Find where the given text appears and provide that cell's center as (X, Y) coordinate. 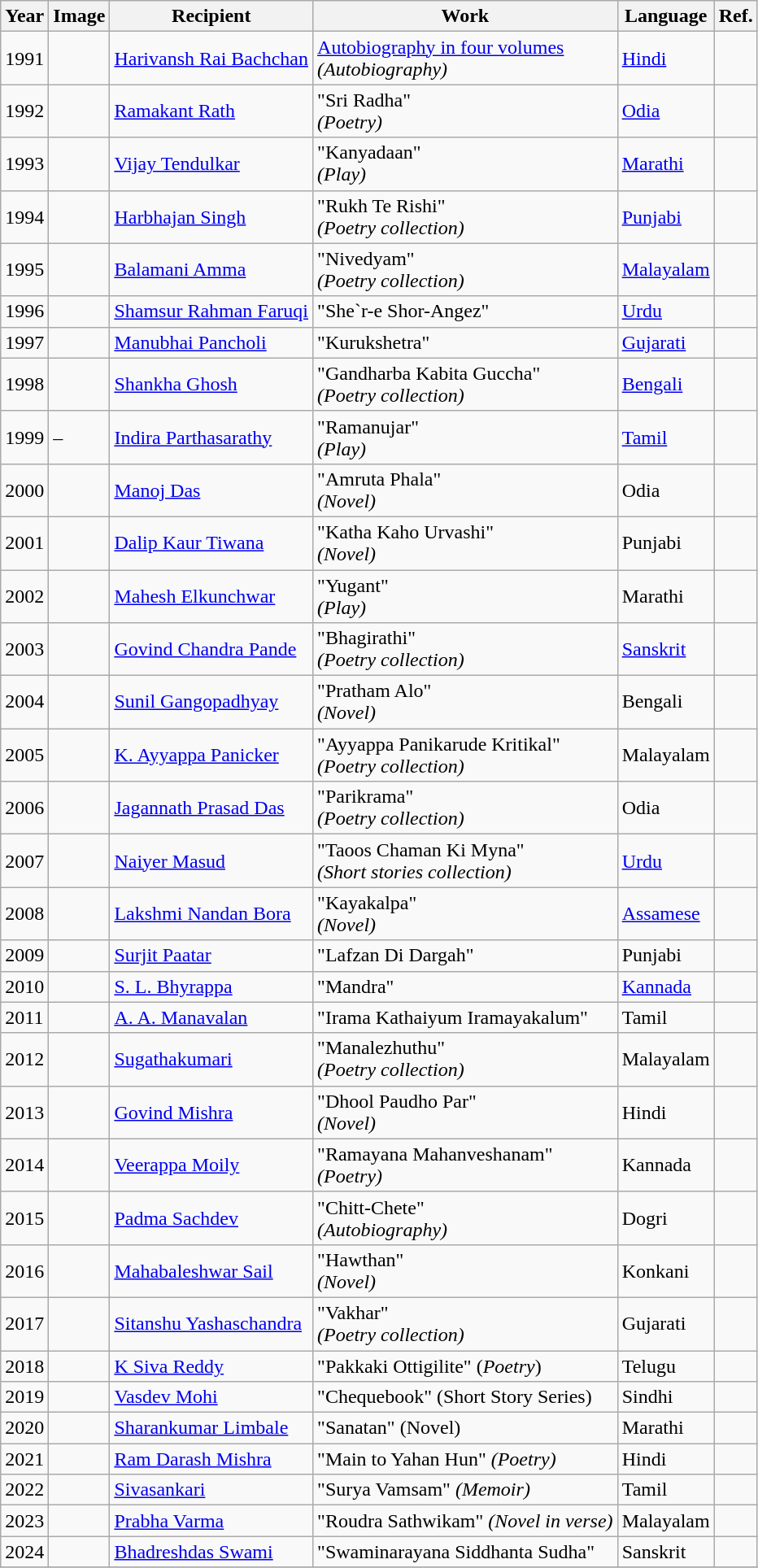
2018 (24, 1365)
2019 (24, 1397)
"Pakkaki Ottigilite" (Poetry) (465, 1365)
2017 (24, 1324)
2008 (24, 914)
Ram Darash Mishra (211, 1459)
Sitanshu Yashaschandra (211, 1324)
"Nivedyam" (Poetry collection) (465, 270)
Work (465, 16)
K Siva Reddy (211, 1365)
"Kanyadaan" (Play) (465, 164)
1999 (24, 438)
Surjit Paatar (211, 956)
Assamese (665, 914)
Govind Chandra Pande (211, 649)
A. A. Manavalan (211, 1017)
"Lafzan Di Dargah" (465, 956)
Konkani (665, 1270)
2010 (24, 987)
2012 (24, 1059)
Lakshmi Nandan Bora (211, 914)
"Ramanujar" (Play) (465, 438)
"Hawthan" (Novel) (465, 1270)
2016 (24, 1270)
"Kayakalpa" (Novel) (465, 914)
1995 (24, 270)
"Chequebook" (Short Story Series) (465, 1397)
2000 (24, 490)
"Taoos Chaman Ki Myna" (Short stories collection) (465, 860)
"Ramayana Mahanveshanam" (Poetry) (465, 1165)
Language (665, 16)
"Katha Kaho Urvashi" (Novel) (465, 543)
Dalip Kaur Tiwana (211, 543)
"Irama Kathaiyum Iramayakalum" (465, 1017)
Shamsur Rahman Faruqi (211, 311)
Sharankumar Limbale (211, 1428)
Bhadreshdas Swami (211, 1552)
Sivasankari (211, 1490)
2005 (24, 755)
Indira Parthasarathy (211, 438)
"She`r-e Shor-Angez" (465, 311)
2023 (24, 1521)
"Yugant" (Play) (465, 595)
Prabha Varma (211, 1521)
Sunil Gangopadhyay (211, 703)
"Bhagirathi" (Poetry collection) (465, 649)
"Surya Vamsam" (Memoir) (465, 1490)
2021 (24, 1459)
Recipient (211, 16)
"Rukh Te Rishi" (Poetry collection) (465, 216)
1996 (24, 311)
"Gandharba Kabita Guccha" (Poetry collection) (465, 384)
Govind Mishra (211, 1113)
Ref. (735, 16)
"Vakhar" (Poetry collection) (465, 1324)
– (80, 438)
"Amruta Phala" (Novel) (465, 490)
Harbhajan Singh (211, 216)
Mahabaleshwar Sail (211, 1270)
1991 (24, 59)
1994 (24, 216)
Harivansh Rai Bachchan (211, 59)
2003 (24, 649)
2009 (24, 956)
Image (80, 16)
2001 (24, 543)
Jagannath Prasad Das (211, 808)
Manoj Das (211, 490)
"Sanatan" (Novel) (465, 1428)
1992 (24, 111)
Padma Sachdev (211, 1218)
1997 (24, 342)
"Main to Yahan Hun" (Poetry) (465, 1459)
Mahesh Elkunchwar (211, 595)
2004 (24, 703)
Sindhi (665, 1397)
Ramakant Rath (211, 111)
Autobiography in four volumes (Autobiography) (465, 59)
1998 (24, 384)
Telugu (665, 1365)
Shankha Ghosh (211, 384)
Naiyer Masud (211, 860)
2020 (24, 1428)
2002 (24, 595)
1993 (24, 164)
2014 (24, 1165)
2024 (24, 1552)
Sugathakumari (211, 1059)
2007 (24, 860)
"Ayyappa Panikarude Kritikal" (Poetry collection) (465, 755)
"Manalezhuthu" (Poetry collection) (465, 1059)
"Swaminarayana Siddhanta Sudha" (465, 1552)
"Roudra Sathwikam" (Novel in verse) (465, 1521)
"Dhool Paudho Par" (Novel) (465, 1113)
K. Ayyappa Panicker (211, 755)
"Parikrama" (Poetry collection) (465, 808)
"Pratham Alo" (Novel) (465, 703)
"Mandra" (465, 987)
2015 (24, 1218)
Manubhai Pancholi (211, 342)
Veerappa Moily (211, 1165)
Balamani Amma (211, 270)
2011 (24, 1017)
Dogri (665, 1218)
"Sri Radha" (Poetry) (465, 111)
"Chitt-Chete" (Autobiography) (465, 1218)
Vijay Tendulkar (211, 164)
"Kurukshetra" (465, 342)
S. L. Bhyrappa (211, 987)
Year (24, 16)
2006 (24, 808)
2013 (24, 1113)
Vasdev Mohi (211, 1397)
2022 (24, 1490)
